Provide the [X, Y] coordinate of the cell's center where the given text is located.  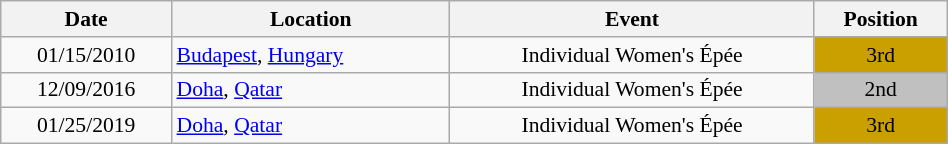
2nd [880, 90]
Date [86, 19]
01/15/2010 [86, 55]
Location [311, 19]
Position [880, 19]
Budapest, Hungary [311, 55]
Event [632, 19]
12/09/2016 [86, 90]
01/25/2019 [86, 126]
